Determine the (X, Y) coordinate at the center of the cell enclosing the given text.  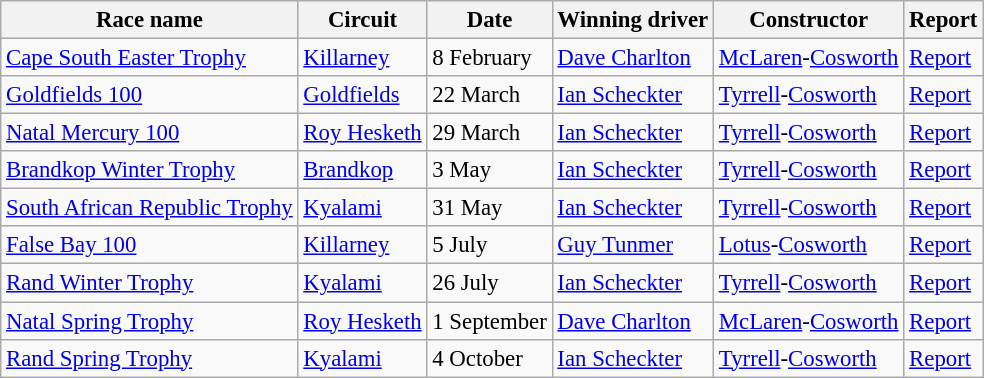
Natal Mercury 100 (150, 133)
Constructor (809, 20)
26 July (490, 283)
Lotus-Cosworth (809, 245)
Natal Spring Trophy (150, 321)
Winning driver (632, 20)
Race name (150, 20)
Rand Spring Trophy (150, 358)
Goldfields 100 (150, 95)
False Bay 100 (150, 245)
Brandkop (362, 170)
22 March (490, 95)
Rand Winter Trophy (150, 283)
Cape South Easter Trophy (150, 58)
Goldfields (362, 95)
4 October (490, 358)
Brandkop Winter Trophy (150, 170)
29 March (490, 133)
1 September (490, 321)
Date (490, 20)
5 July (490, 245)
Circuit (362, 20)
Guy Tunmer (632, 245)
8 February (490, 58)
South African Republic Trophy (150, 208)
3 May (490, 170)
31 May (490, 208)
